Pinpoint the cell where the given text exists, returning its (X, Y) midpoint coordinate. 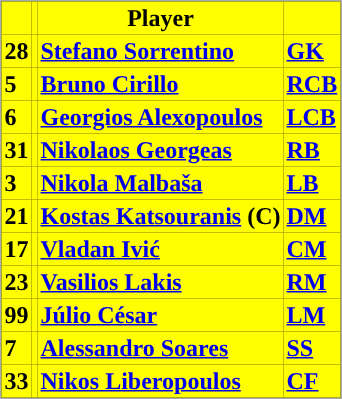
Bruno Cirillo (161, 84)
Player (161, 18)
Georgios Alexopoulos (161, 116)
21 (17, 216)
99 (17, 314)
CM (312, 248)
Júlio César (161, 314)
3 (17, 182)
Nikolaos Georgeas (161, 150)
SS (312, 348)
Nikola Malbaša (161, 182)
LB (312, 182)
Kostas Katsouranis (C) (161, 216)
GK (312, 50)
Alessandro Soares (161, 348)
RCB (312, 84)
28 (17, 50)
33 (17, 380)
LM (312, 314)
CF (312, 380)
31 (17, 150)
LCB (312, 116)
Stefano Sorrentino (161, 50)
Vladan Ivić (161, 248)
23 (17, 282)
7 (17, 348)
5 (17, 84)
6 (17, 116)
Vasilios Lakis (161, 282)
RM (312, 282)
DM (312, 216)
17 (17, 248)
RB (312, 150)
Nikos Liberopoulos (161, 380)
